Determine the [X, Y] coordinate at the center of the cell enclosing the given text.  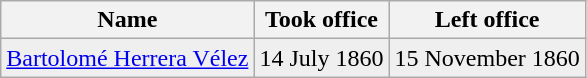
Left office [487, 20]
14 July 1860 [322, 58]
Took office [322, 20]
Name [128, 20]
Bartolomé Herrera Vélez [128, 58]
15 November 1860 [487, 58]
